Determine the [X, Y] coordinate at the center of the cell enclosing the given text.  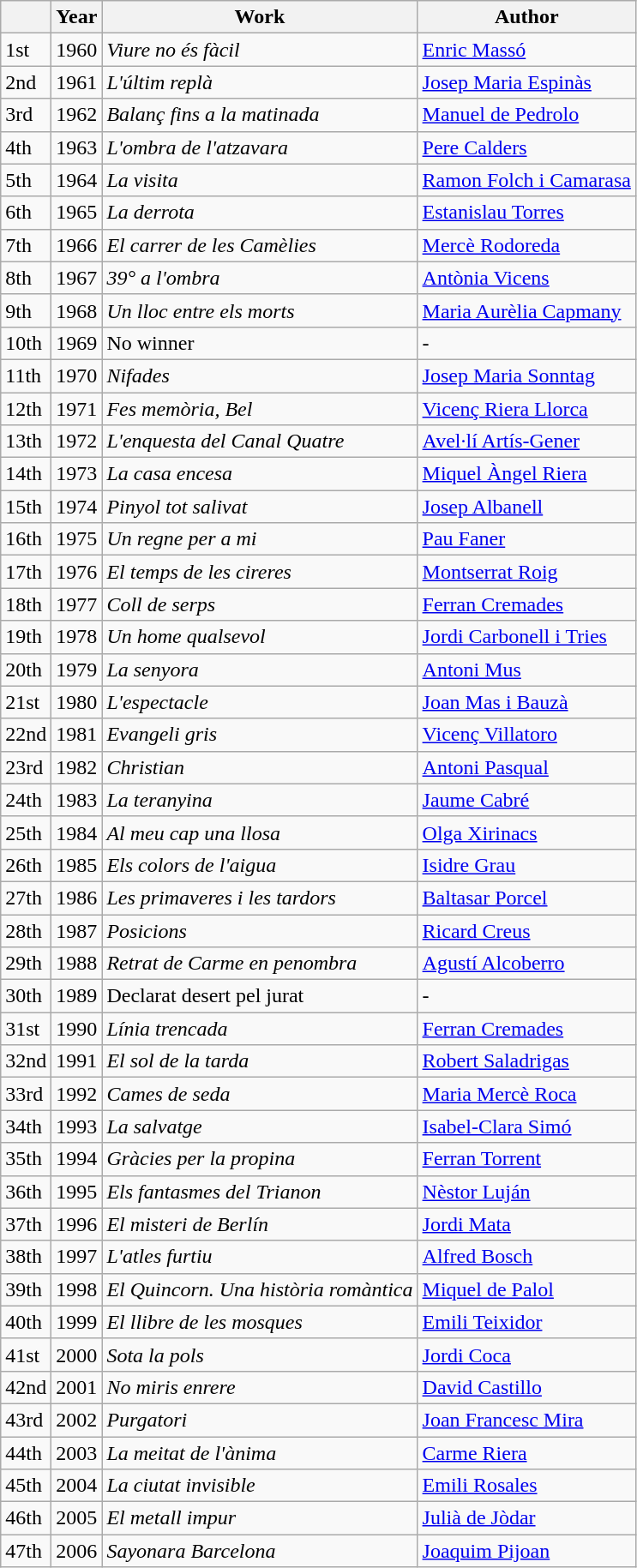
43rd [26, 1420]
Year [77, 17]
Manuel de Pedrolo [526, 115]
Joaquim Pijoan [526, 1551]
Els colors de l'aigua [260, 865]
El metall impur [260, 1518]
Els fantasmes del Trianon [260, 1192]
47th [26, 1551]
L'últim replà [260, 82]
1968 [77, 310]
Mercè Rodoreda [526, 245]
41st [26, 1355]
12th [26, 409]
1988 [77, 964]
1991 [77, 1061]
1982 [77, 767]
La visita [260, 180]
35th [26, 1159]
Agustí Alcoberro [526, 964]
Alfred Bosch [526, 1257]
31st [26, 1029]
39th [26, 1289]
1983 [77, 800]
L'atles furtiu [260, 1257]
Joan Francesc Mira [526, 1420]
17th [26, 572]
5th [26, 180]
1989 [77, 996]
2nd [26, 82]
Línia trencada [260, 1029]
1980 [77, 702]
2000 [77, 1355]
20th [26, 670]
Jaume Cabré [526, 800]
26th [26, 865]
1965 [77, 213]
1960 [77, 50]
Cames de seda [260, 1094]
Josep Maria Espinàs [526, 82]
No miris enrere [260, 1387]
2002 [77, 1420]
Joan Mas i Bauzà [526, 702]
29th [26, 964]
Fes memòria, Bel [260, 409]
1992 [77, 1094]
33rd [26, 1094]
Olga Xirinacs [526, 832]
La meitat de l'ànima [260, 1453]
1987 [77, 930]
6th [26, 213]
1999 [77, 1322]
2001 [77, 1387]
2005 [77, 1518]
39° a l'ombra [260, 278]
El misteri de Berlín [260, 1224]
1970 [77, 375]
Miquel Àngel Riera [526, 474]
2006 [77, 1551]
Un home qualsevol [260, 637]
30th [26, 996]
1998 [77, 1289]
Pau Faner [526, 539]
Isidre Grau [526, 865]
Antoni Pasqual [526, 767]
1976 [77, 572]
11th [26, 375]
10th [26, 343]
1962 [77, 115]
1963 [77, 147]
28th [26, 930]
Jordi Carbonell i Tries [526, 637]
Miquel de Palol [526, 1289]
Ricard Creus [526, 930]
Maria Aurèlia Capmany [526, 310]
25th [26, 832]
16th [26, 539]
15th [26, 507]
Declarat desert pel jurat [260, 996]
21st [26, 702]
18th [26, 604]
El Quincorn. Una història romàntica [260, 1289]
2003 [77, 1453]
1990 [77, 1029]
Christian [260, 767]
Jordi Mata [526, 1224]
La ciutat invisible [260, 1486]
1964 [77, 180]
El carrer de les Camèlies [260, 245]
Josep Albanell [526, 507]
24th [26, 800]
La salvatge [260, 1126]
1st [26, 50]
19th [26, 637]
La senyora [260, 670]
Pinyol tot salivat [260, 507]
1995 [77, 1192]
Gràcies per la propina [260, 1159]
Un lloc entre els morts [260, 310]
Avel·lí Artís-Gener [526, 442]
13th [26, 442]
42nd [26, 1387]
Sota la pols [260, 1355]
Nifades [260, 375]
23rd [26, 767]
1986 [77, 898]
Baltasar Porcel [526, 898]
1996 [77, 1224]
1984 [77, 832]
Vicenç Riera Llorca [526, 409]
1993 [77, 1126]
Pere Calders [526, 147]
45th [26, 1486]
Josep Maria Sonntag [526, 375]
Nèstor Luján [526, 1192]
1974 [77, 507]
Les primaveres i les tardors [260, 898]
Al meu cap una llosa [260, 832]
1997 [77, 1257]
37th [26, 1224]
Author [526, 17]
1977 [77, 604]
Julià de Jòdar [526, 1518]
Sayonara Barcelona [260, 1551]
Evangeli gris [260, 735]
1967 [77, 278]
Enric Massó [526, 50]
Balanç fins a la matinada [260, 115]
1985 [77, 865]
1969 [77, 343]
1961 [77, 82]
La teranyina [260, 800]
34th [26, 1126]
36th [26, 1192]
Estanislau Torres [526, 213]
Antoni Mus [526, 670]
1966 [77, 245]
Posicions [260, 930]
El llibre de les mosques [260, 1322]
1971 [77, 409]
27th [26, 898]
Antònia Vicens [526, 278]
46th [26, 1518]
Isabel-Clara Simó [526, 1126]
14th [26, 474]
Ferran Torrent [526, 1159]
David Castillo [526, 1387]
L'ombra de l'atzavara [260, 147]
8th [26, 278]
Montserrat Roig [526, 572]
Ramon Folch i Camarasa [526, 180]
El sol de la tarda [260, 1061]
Maria Mercè Roca [526, 1094]
Retrat de Carme en penombra [260, 964]
Un regne per a mi [260, 539]
Purgatori [260, 1420]
Emili Teixidor [526, 1322]
L'enquesta del Canal Quatre [260, 442]
Coll de serps [260, 604]
3rd [26, 115]
32nd [26, 1061]
El temps de les cireres [260, 572]
1975 [77, 539]
1972 [77, 442]
L'espectacle [260, 702]
Carme Riera [526, 1453]
1981 [77, 735]
9th [26, 310]
4th [26, 147]
Viure no és fàcil [260, 50]
Jordi Coca [526, 1355]
Robert Saladrigas [526, 1061]
40th [26, 1322]
La casa encesa [260, 474]
La derrota [260, 213]
1973 [77, 474]
38th [26, 1257]
Vicenç Villatoro [526, 735]
Work [260, 17]
22nd [26, 735]
No winner [260, 343]
7th [26, 245]
1978 [77, 637]
2004 [77, 1486]
1994 [77, 1159]
1979 [77, 670]
Emili Rosales [526, 1486]
44th [26, 1453]
